Pinpoint the cell where the given text exists, returning its [X, Y] midpoint coordinate. 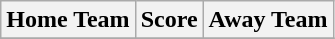
Away Team [268, 20]
Score [169, 20]
Home Team [68, 20]
